Identify which cell holds the provided text, then report its (x, y) central coordinate. 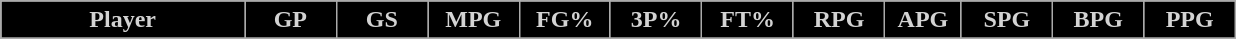
SPG (1006, 20)
FT% (748, 20)
APG (923, 20)
MPG (474, 20)
GP (290, 20)
3P% (656, 20)
BPG (1098, 20)
FG% (564, 20)
GS (382, 20)
Player (123, 20)
PPG (1190, 20)
RPG (838, 20)
